From the cell containing the given text, extract its center point as (x, y) coordinate. 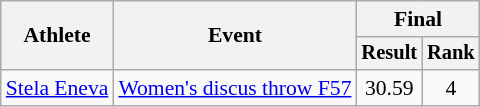
Final (418, 19)
Athlete (58, 36)
Rank (451, 54)
Stela Eneva (58, 88)
Event (234, 36)
Women's discus throw F57 (234, 88)
Result (390, 54)
30.59 (390, 88)
4 (451, 88)
